Find where the given text appears and provide that cell's center as [x, y] coordinate. 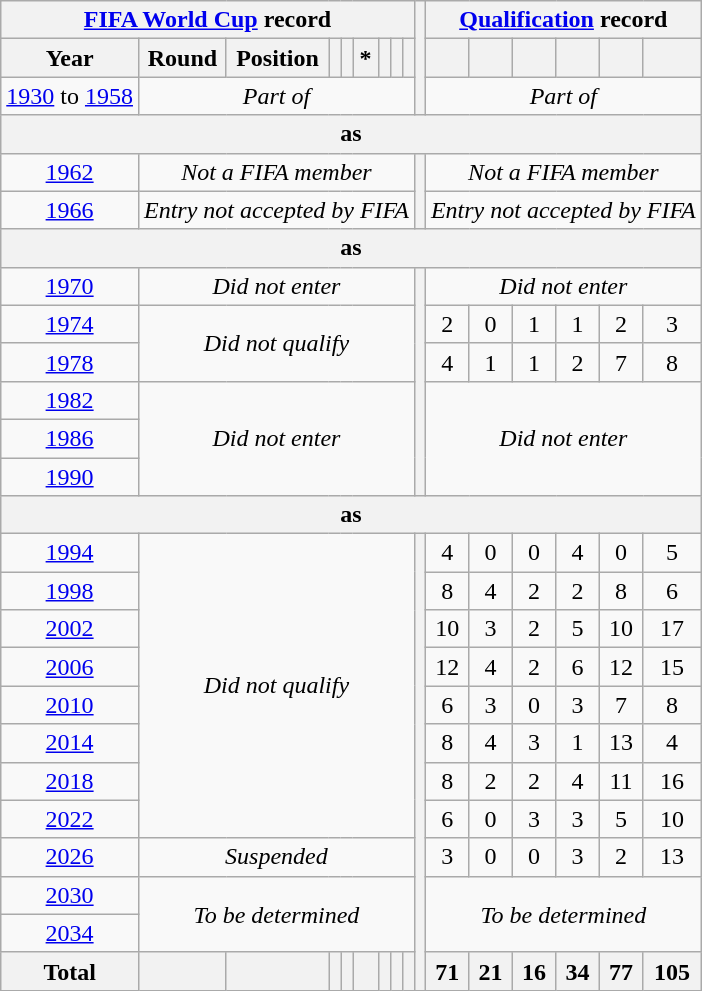
17 [672, 629]
1998 [70, 591]
1966 [70, 210]
1930 to 1958 [70, 96]
2002 [70, 629]
2006 [70, 667]
2014 [70, 743]
21 [490, 971]
1982 [70, 400]
11 [620, 781]
77 [620, 971]
1986 [70, 438]
2018 [70, 781]
1994 [70, 553]
71 [446, 971]
15 [672, 667]
Total [70, 971]
* [366, 58]
1978 [70, 362]
1962 [70, 172]
105 [672, 971]
Round [182, 58]
FIFA World Cup record [208, 20]
Year [70, 58]
2026 [70, 857]
Suspended [276, 857]
Qualification record [563, 20]
Position [277, 58]
34 [578, 971]
2010 [70, 705]
2034 [70, 933]
1974 [70, 324]
2022 [70, 819]
1990 [70, 477]
1970 [70, 286]
2030 [70, 895]
